Return the (x, y) coordinate for the center point of the cell that contains the specified text.  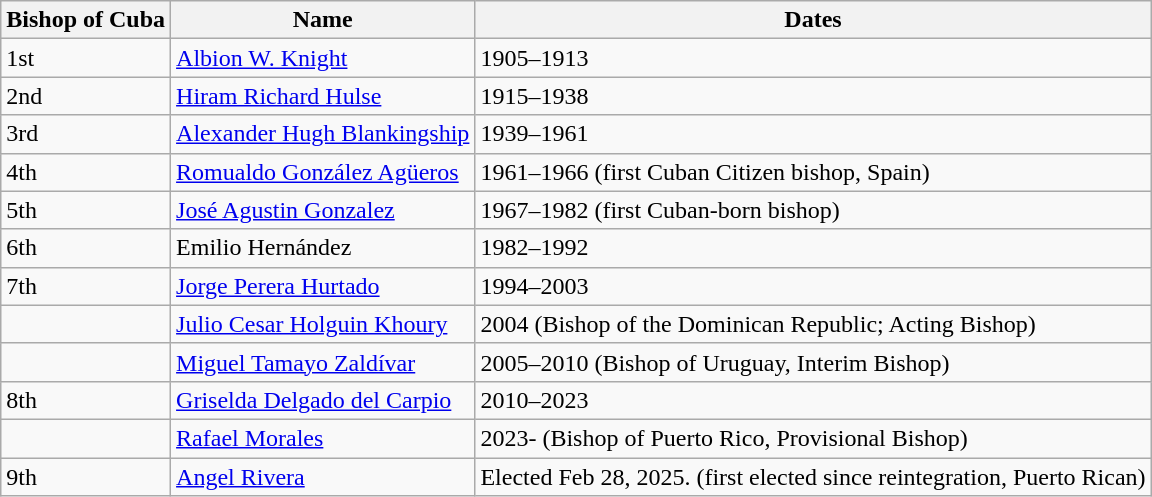
Griselda Delgado del Carpio (323, 400)
Emilio Hernández (323, 248)
1915–1938 (813, 96)
5th (86, 210)
Julio Cesar Holguin Khoury (323, 324)
1967–1982 (first Cuban-born bishop) (813, 210)
Dates (813, 20)
Jorge Perera Hurtado (323, 286)
1961–1966 (first Cuban Citizen bishop, Spain) (813, 172)
1905–1913 (813, 58)
Romualdo González Agüeros (323, 172)
1994–2003 (813, 286)
Elected Feb 28, 2025. (first elected since reintegration, Puerto Rican) (813, 477)
1st (86, 58)
Bishop of Cuba (86, 20)
Albion W. Knight (323, 58)
2nd (86, 96)
6th (86, 248)
1982–1992 (813, 248)
Hiram Richard Hulse (323, 96)
3rd (86, 134)
Alexander Hugh Blankingship (323, 134)
8th (86, 400)
2010–2023 (813, 400)
Miguel Tamayo Zaldívar (323, 362)
9th (86, 477)
4th (86, 172)
Name (323, 20)
Angel Rivera (323, 477)
Rafael Morales (323, 438)
1939–1961 (813, 134)
7th (86, 286)
2005–2010 (Bishop of Uruguay, Interim Bishop) (813, 362)
José Agustin Gonzalez (323, 210)
2023- (Bishop of Puerto Rico, Provisional Bishop) (813, 438)
2004 (Bishop of the Dominican Republic; Acting Bishop) (813, 324)
